Search for the cell housing the specified text and yield its [X, Y] center coordinate. 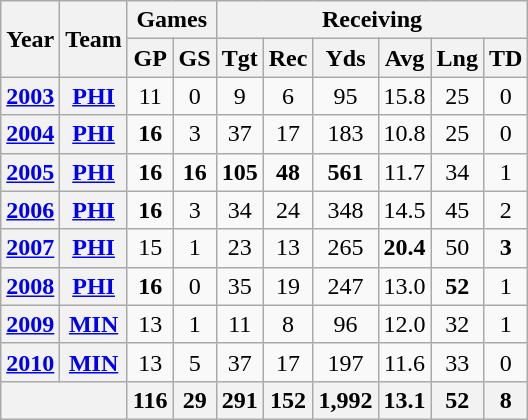
105 [240, 172]
2006 [30, 210]
Year [30, 39]
Rec [288, 58]
Team [94, 39]
11.7 [404, 172]
TD [505, 58]
24 [288, 210]
GP [150, 58]
247 [346, 286]
29 [194, 400]
1,992 [346, 400]
96 [346, 324]
95 [346, 96]
15 [150, 248]
13.1 [404, 400]
Games [172, 20]
11.6 [404, 362]
45 [457, 210]
23 [240, 248]
Avg [404, 58]
48 [288, 172]
50 [457, 248]
2010 [30, 362]
291 [240, 400]
2 [505, 210]
35 [240, 286]
197 [346, 362]
14.5 [404, 210]
Receiving [372, 20]
116 [150, 400]
6 [288, 96]
183 [346, 134]
9 [240, 96]
Tgt [240, 58]
15.8 [404, 96]
2007 [30, 248]
Lng [457, 58]
561 [346, 172]
10.8 [404, 134]
5 [194, 362]
152 [288, 400]
33 [457, 362]
2003 [30, 96]
2008 [30, 286]
2009 [30, 324]
265 [346, 248]
19 [288, 286]
Yds [346, 58]
348 [346, 210]
2005 [30, 172]
2004 [30, 134]
GS [194, 58]
32 [457, 324]
12.0 [404, 324]
13.0 [404, 286]
20.4 [404, 248]
